Pinpoint the cell where the given text exists, returning its [X, Y] midpoint coordinate. 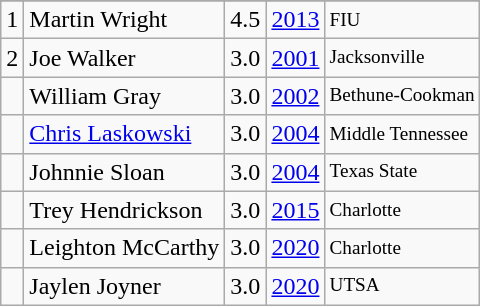
Trey Hendrickson [124, 210]
Johnnie Sloan [124, 172]
Joe Walker [124, 58]
Jaylen Joyner [124, 286]
Martin Wright [124, 20]
1 [12, 20]
Texas State [402, 172]
Bethune-Cookman [402, 96]
UTSA [402, 286]
2015 [296, 210]
Chris Laskowski [124, 134]
Jacksonville [402, 58]
2013 [296, 20]
2 [12, 58]
4.5 [246, 20]
2002 [296, 96]
FIU [402, 20]
Middle Tennessee [402, 134]
William Gray [124, 96]
Leighton McCarthy [124, 248]
2001 [296, 58]
